Pinpoint the cell where the given text exists, returning its (X, Y) midpoint coordinate. 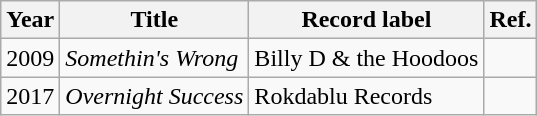
2017 (30, 96)
Record label (366, 20)
Overnight Success (154, 96)
Somethin's Wrong (154, 58)
Year (30, 20)
Rokdablu Records (366, 96)
Ref. (510, 20)
Billy D & the Hoodoos (366, 58)
Title (154, 20)
2009 (30, 58)
